Return (x, y) of the center of cell containing provided text 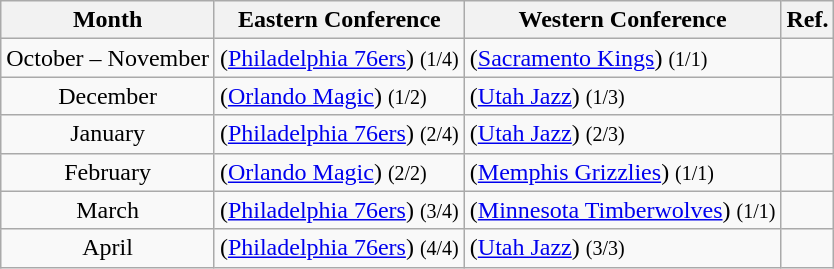
February (108, 172)
December (108, 96)
Western Conference (622, 20)
(Utah Jazz) (2/3) (622, 134)
(Philadelphia 76ers) (1/4) (339, 58)
(Memphis Grizzlies) (1/1) (622, 172)
(Philadelphia 76ers) (2/4) (339, 134)
(Minnesota Timberwolves) (1/1) (622, 210)
October – November (108, 58)
(Philadelphia 76ers) (4/4) (339, 248)
(Utah Jazz) (3/3) (622, 248)
(Orlando Magic) (2/2) (339, 172)
(Philadelphia 76ers) (3/4) (339, 210)
(Orlando Magic) (1/2) (339, 96)
April (108, 248)
Ref. (808, 20)
(Utah Jazz) (1/3) (622, 96)
January (108, 134)
March (108, 210)
Month (108, 20)
Eastern Conference (339, 20)
(Sacramento Kings) (1/1) (622, 58)
